Detect which cell encompasses the target text, then output its (X, Y) center coordinate. 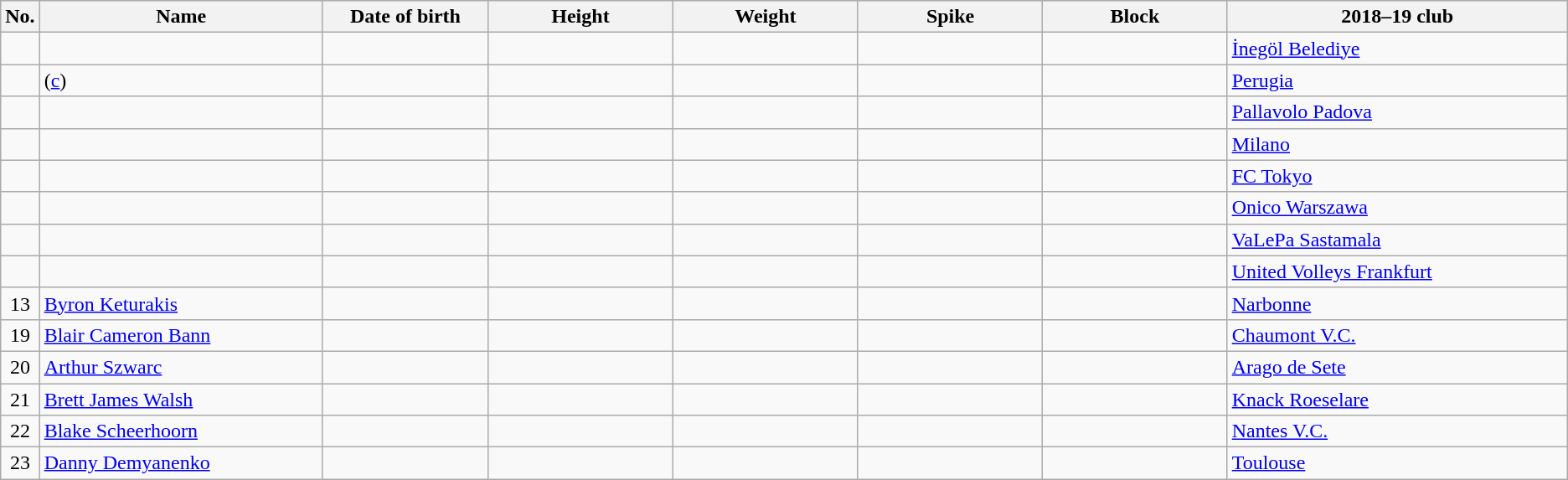
Arago de Sete (1397, 367)
Onico Warszawa (1397, 208)
21 (20, 400)
Narbonne (1397, 303)
İnegöl Belediye (1397, 49)
Nantes V.C. (1397, 431)
23 (20, 463)
22 (20, 431)
No. (20, 17)
VaLePa Sastamala (1397, 240)
19 (20, 335)
Blake Scheerhoorn (181, 431)
Byron Keturakis (181, 303)
Milano (1397, 144)
Pallavolo Padova (1397, 112)
Brett James Walsh (181, 400)
13 (20, 303)
Toulouse (1397, 463)
United Volleys Frankfurt (1397, 271)
(c) (181, 80)
Perugia (1397, 80)
Danny Demyanenko (181, 463)
Weight (766, 17)
Knack Roeselare (1397, 400)
Height (581, 17)
2018–19 club (1397, 17)
Chaumont V.C. (1397, 335)
Blair Cameron Bann (181, 335)
Arthur Szwarc (181, 367)
Block (1135, 17)
Name (181, 17)
FC Tokyo (1397, 176)
20 (20, 367)
Spike (950, 17)
Date of birth (405, 17)
